Find where the given text appears and provide that cell's center as [X, Y] coordinate. 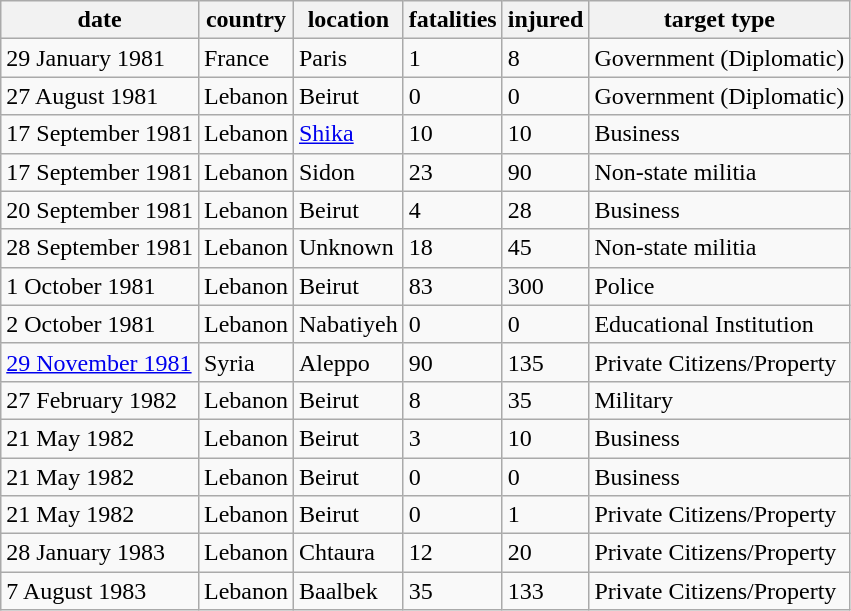
2 October 1981 [100, 324]
45 [546, 248]
27 February 1982 [100, 400]
27 August 1981 [100, 96]
18 [452, 248]
injured [546, 20]
28 September 1981 [100, 248]
28 [546, 210]
300 [546, 286]
Paris [348, 58]
fatalities [452, 20]
7 August 1983 [100, 591]
29 January 1981 [100, 58]
4 [452, 210]
3 [452, 438]
Unknown [348, 248]
23 [452, 172]
country [246, 20]
133 [546, 591]
20 September 1981 [100, 210]
Shika [348, 134]
France [246, 58]
29 November 1981 [100, 362]
date [100, 20]
Sidon [348, 172]
target type [720, 20]
Baalbek [348, 591]
Aleppo [348, 362]
20 [546, 553]
28 January 1983 [100, 553]
83 [452, 286]
135 [546, 362]
Educational Institution [720, 324]
12 [452, 553]
Military [720, 400]
location [348, 20]
Syria [246, 362]
Chtaura [348, 553]
Police [720, 286]
1 October 1981 [100, 286]
Nabatiyeh [348, 324]
